Extract the (X, Y) coordinate from the center of the cell holding the provided text.  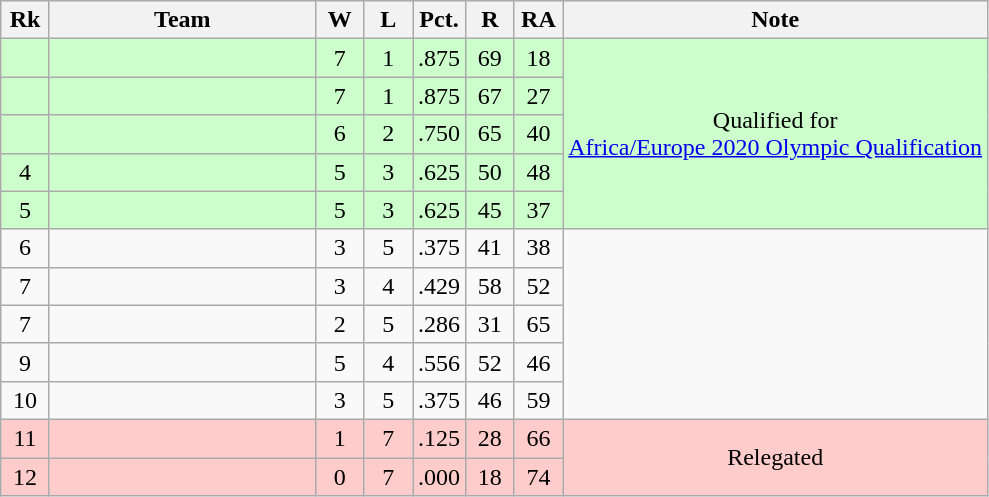
.000 (438, 477)
58 (490, 286)
Rk (26, 20)
37 (538, 210)
59 (538, 400)
10 (26, 400)
L (388, 20)
28 (490, 438)
Qualified for Africa/Europe 2020 Olympic Qualification (776, 134)
31 (490, 324)
38 (538, 248)
12 (26, 477)
W (340, 20)
48 (538, 172)
R (490, 20)
.750 (438, 134)
67 (490, 96)
40 (538, 134)
.556 (438, 362)
41 (490, 248)
9 (26, 362)
45 (490, 210)
RA (538, 20)
69 (490, 58)
11 (26, 438)
0 (340, 477)
Relegated (776, 457)
.286 (438, 324)
Note (776, 20)
Pct. (438, 20)
50 (490, 172)
.429 (438, 286)
Team (182, 20)
74 (538, 477)
66 (538, 438)
27 (538, 96)
.125 (438, 438)
